Return the [x, y] coordinate for the center point of the cell that contains the specified text.  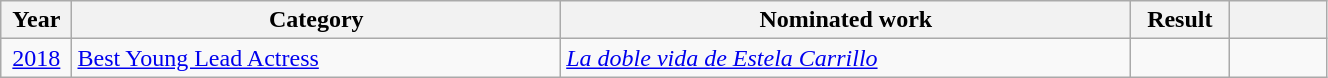
Result [1180, 20]
2018 [36, 58]
Best Young Lead Actress [316, 58]
La doble vida de Estela Carrillo [846, 58]
Year [36, 20]
Nominated work [846, 20]
Category [316, 20]
